Extract the [x, y] coordinate from the center of the cell holding the provided text.  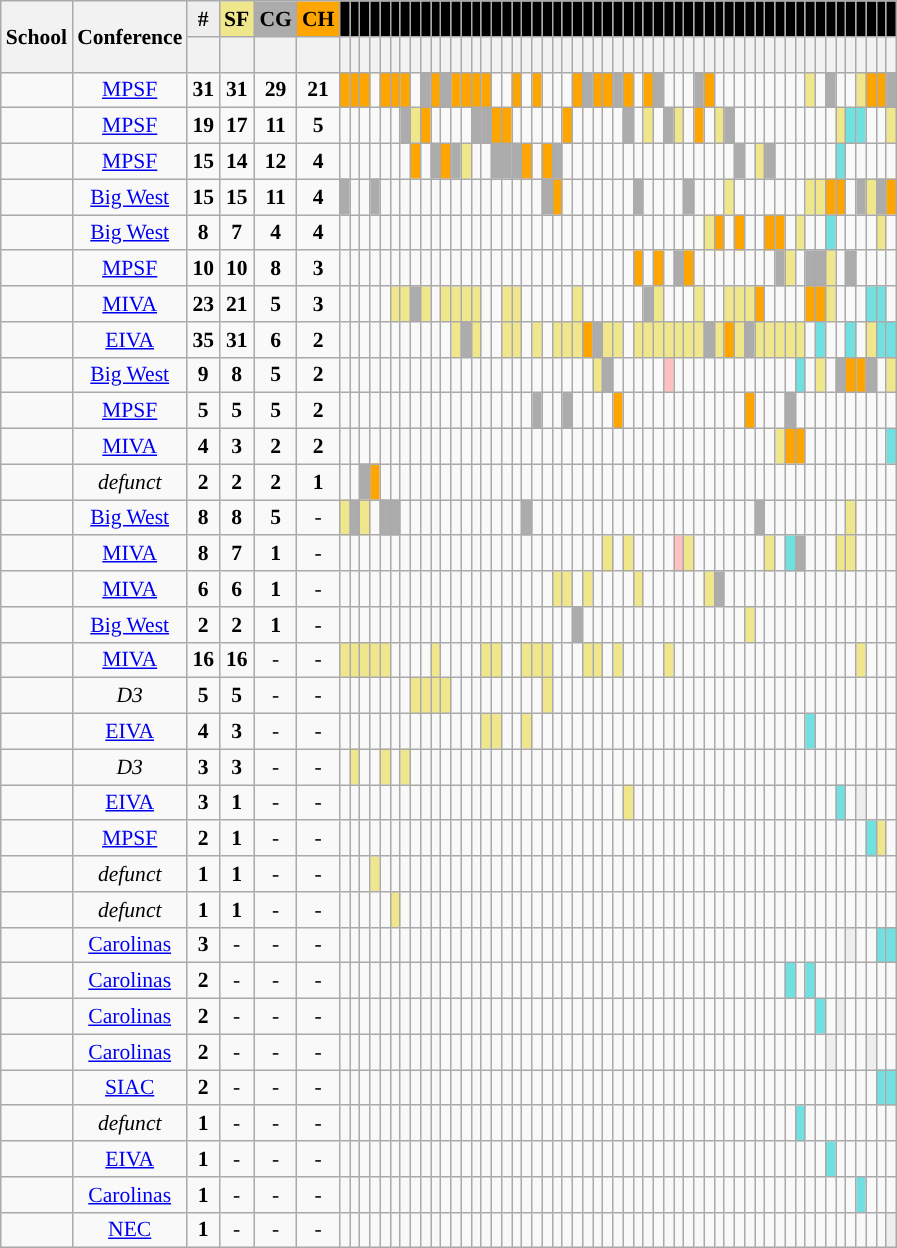
9 [203, 375]
23 [203, 304]
19 [203, 126]
17 [236, 126]
NEC [130, 1230]
Conference [130, 36]
29 [276, 90]
SIAC [130, 1088]
SF [236, 19]
CG [276, 19]
12 [276, 162]
School [36, 36]
35 [203, 340]
14 [236, 162]
CH [318, 19]
# [203, 19]
